Identify which cell holds the provided text, then report its (x, y) central coordinate. 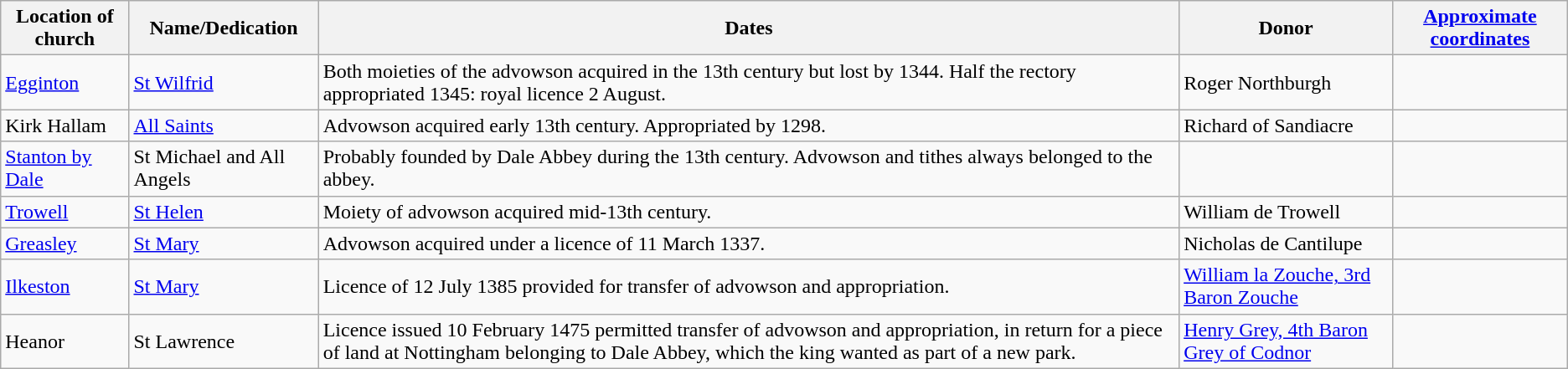
Henry Grey, 4th Baron Grey of Codnor (1287, 341)
Trowell (65, 212)
Probably founded by Dale Abbey during the 13th century. Advowson and tithes always belonged to the abbey. (749, 169)
Both moieties of the advowson acquired in the 13th century but lost by 1344. Half the rectory appropriated 1345: royal licence 2 August. (749, 82)
Advowson acquired under a licence of 11 March 1337. (749, 243)
William de Trowell (1287, 212)
Greasley (65, 243)
Approximate coordinates (1481, 28)
St Helen (224, 212)
Donor (1287, 28)
Nicholas de Cantilupe (1287, 243)
Location of church (65, 28)
Ilkeston (65, 286)
Richard of Sandiacre (1287, 126)
All Saints (224, 126)
Egginton (65, 82)
William la Zouche, 3rd Baron Zouche (1287, 286)
Advowson acquired early 13th century. Appropriated by 1298. (749, 126)
St Lawrence (224, 341)
St Michael and All Angels (224, 169)
Heanor (65, 341)
Roger Northburgh (1287, 82)
Licence of 12 July 1385 provided for transfer of advowson and appropriation. (749, 286)
Dates (749, 28)
St Wilfrid (224, 82)
Moiety of advowson acquired mid-13th century. (749, 212)
Name/Dedication (224, 28)
Kirk Hallam (65, 126)
Stanton by Dale (65, 169)
